For the text-containing cell, return its midpoint in (x, y) coordinate format. 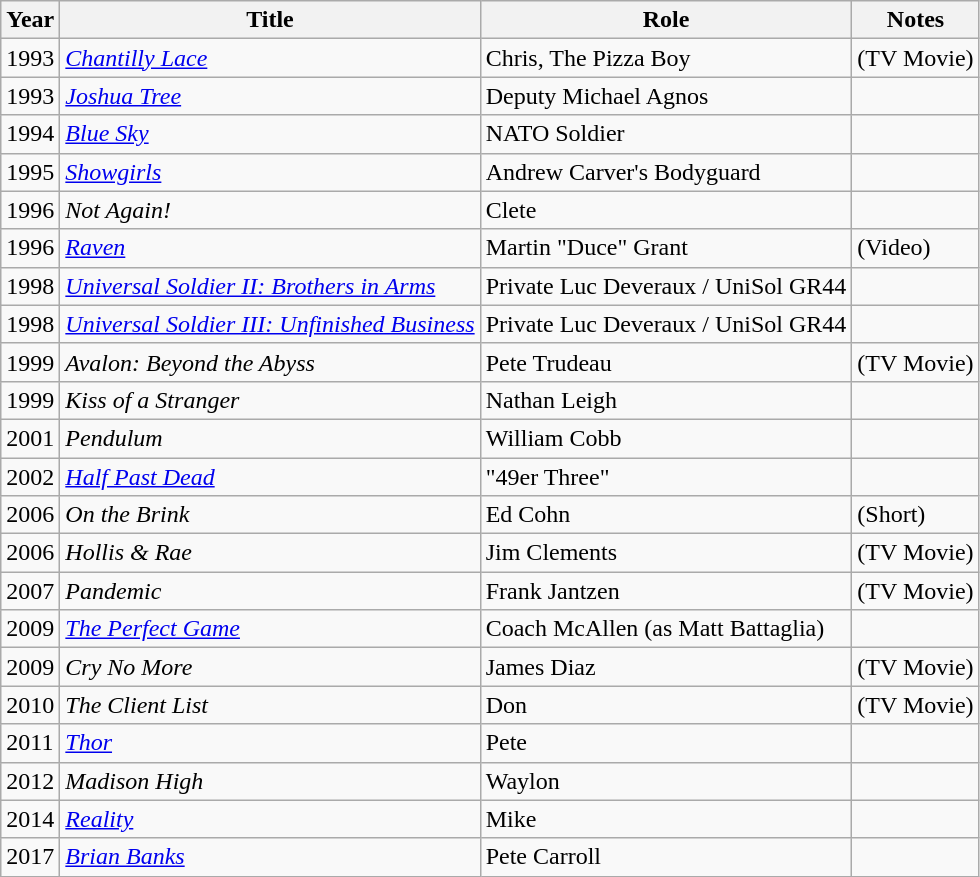
Madison High (270, 781)
Pete (666, 743)
2017 (30, 857)
Cry No More (270, 667)
(Short) (916, 515)
2001 (30, 438)
Title (270, 20)
Waylon (666, 781)
Avalon: Beyond the Abyss (270, 362)
Martin "Duce" Grant (666, 248)
Brian Banks (270, 857)
Chantilly Lace (270, 58)
Joshua Tree (270, 96)
2010 (30, 705)
Showgirls (270, 172)
Clete (666, 210)
William Cobb (666, 438)
Pendulum (270, 438)
2014 (30, 819)
(Video) (916, 248)
Jim Clements (666, 553)
Thor (270, 743)
Notes (916, 20)
Andrew Carver's Bodyguard (666, 172)
2007 (30, 591)
On the Brink (270, 515)
Raven (270, 248)
2002 (30, 477)
2011 (30, 743)
"49er Three" (666, 477)
Chris, The Pizza Boy (666, 58)
Pandemic (270, 591)
Year (30, 20)
Pete Trudeau (666, 362)
Pete Carroll (666, 857)
Reality (270, 819)
The Perfect Game (270, 629)
The Client List (270, 705)
Mike (666, 819)
Deputy Michael Agnos (666, 96)
James Diaz (666, 667)
Frank Jantzen (666, 591)
Universal Soldier II: Brothers in Arms (270, 286)
1994 (30, 134)
2012 (30, 781)
Ed Cohn (666, 515)
Don (666, 705)
1995 (30, 172)
Nathan Leigh (666, 400)
Universal Soldier III: Unfinished Business (270, 324)
Role (666, 20)
Not Again! (270, 210)
Coach McAllen (as Matt Battaglia) (666, 629)
Half Past Dead (270, 477)
Hollis & Rae (270, 553)
Kiss of a Stranger (270, 400)
NATO Soldier (666, 134)
Blue Sky (270, 134)
